Find where the given text appears and provide that cell's center as (X, Y) coordinate. 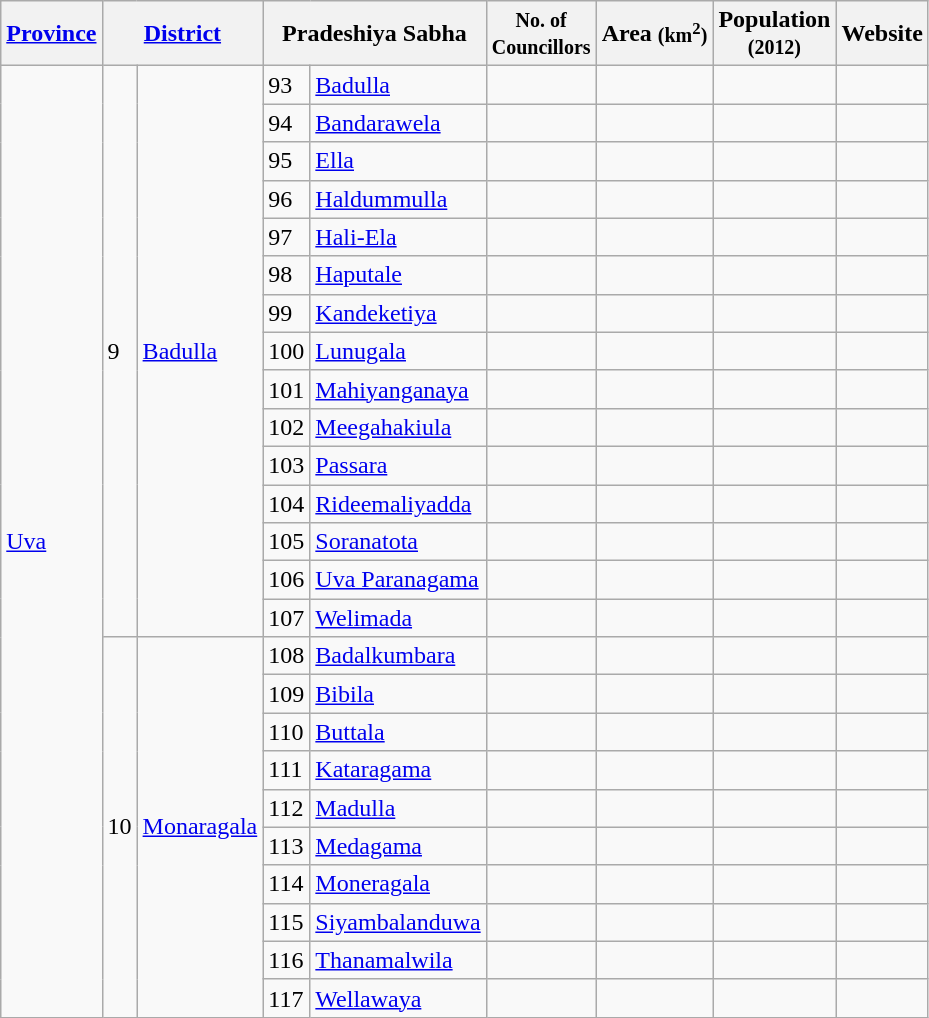
115 (286, 922)
106 (286, 580)
Monaragala (200, 828)
Ella (398, 161)
93 (286, 85)
94 (286, 123)
Kataragama (398, 770)
116 (286, 960)
Passara (398, 465)
96 (286, 199)
117 (286, 998)
Website (882, 34)
District (182, 34)
Mahiyanganaya (398, 389)
109 (286, 694)
112 (286, 808)
Meegahakiula (398, 427)
Kandeketiya (398, 313)
Province (52, 34)
104 (286, 503)
Bibila (398, 694)
Uva Paranagama (398, 580)
97 (286, 237)
Bandarawela (398, 123)
102 (286, 427)
Medagama (398, 846)
Madulla (398, 808)
Area (km2) (654, 34)
Population(2012) (774, 34)
Hali-Ela (398, 237)
114 (286, 884)
Thanamalwila (398, 960)
95 (286, 161)
105 (286, 542)
99 (286, 313)
108 (286, 656)
10 (120, 828)
Pradeshiya Sabha (374, 34)
Haputale (398, 275)
Buttala (398, 732)
Rideemaliyadda (398, 503)
Moneragala (398, 884)
100 (286, 351)
Haldummulla (398, 199)
Soranatota (398, 542)
113 (286, 846)
Siyambalanduwa (398, 922)
103 (286, 465)
107 (286, 618)
111 (286, 770)
Uva (52, 542)
9 (120, 352)
110 (286, 732)
No. ofCouncillors (541, 34)
Welimada (398, 618)
101 (286, 389)
98 (286, 275)
Badalkumbara (398, 656)
Wellawaya (398, 998)
Lunugala (398, 351)
